Search for the cell housing the specified text and yield its [x, y] center coordinate. 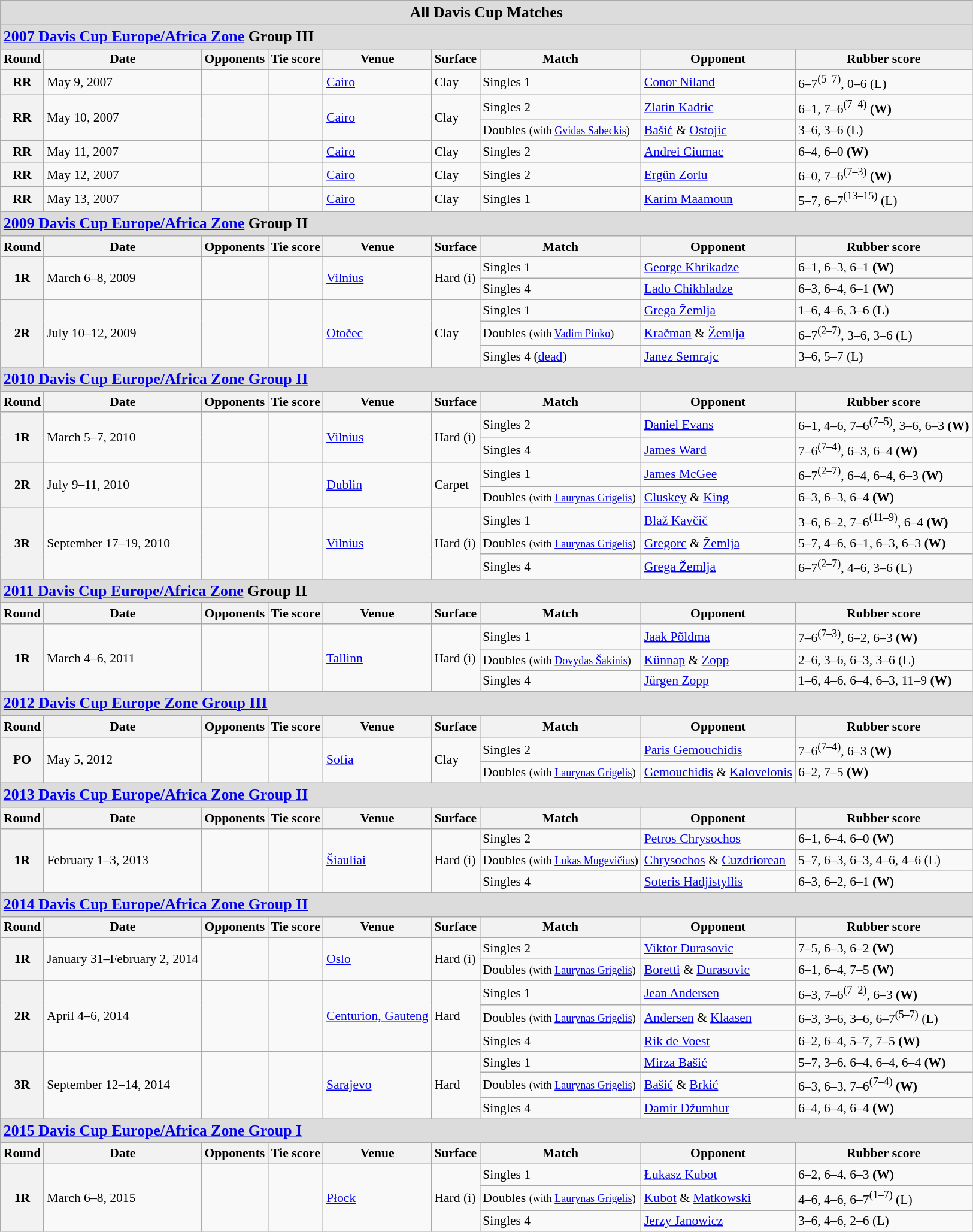
6–2, 6–4, 6–3 (W) [884, 1175]
May 13, 2007 [122, 199]
Kračman & Žemlja [719, 333]
Doubles (with Gvidas Sabeckis) [560, 131]
2007 Davis Cup Europe/Africa Zone Group III [486, 37]
Carpet [455, 485]
May 9, 2007 [122, 83]
April 4–6, 2014 [122, 1016]
Janez Semrajc [719, 356]
Conor Niland [719, 83]
6–2, 6–4, 5–7, 7–5 (W) [884, 1041]
July 10–12, 2009 [122, 334]
Tallinn [377, 658]
Andersen & Klaasen [719, 1018]
Dublin [377, 485]
Ergün Zorlu [719, 175]
Rik de Voest [719, 1041]
6–4, 6–4, 6–4 (W) [884, 1109]
March 6–8, 2009 [122, 278]
September 17–19, 2010 [122, 543]
1–6, 4–6, 3–6 (L) [884, 311]
2011 Davis Cup Europe/Africa Zone Group II [486, 591]
May 11, 2007 [122, 152]
6–0, 7–6(7–3) (W) [884, 175]
Doubles (with Lukas Mugevičius) [560, 861]
Jerzy Janowicz [719, 1221]
6–3, 7–6(7–2), 6–3 (W) [884, 993]
2009 Davis Cup Europe/Africa Zone Group II [486, 224]
5–7, 3–6, 6–4, 6–4, 6–4 (W) [884, 1063]
4–6, 4–6, 6–7(1–7) (L) [884, 1198]
January 31–February 2, 2014 [122, 959]
6–7(5–7), 0–6 (L) [884, 83]
6–3, 6–2, 6–1 (W) [884, 882]
July 9–11, 2010 [122, 485]
6–7(2–7), 6–4, 6–4, 6–3 (W) [884, 474]
Daniel Evans [719, 425]
Sarajevo [377, 1085]
3–6, 5–7 (L) [884, 356]
Damir Džumhur [719, 1109]
Viktor Durasovic [719, 949]
Płock [377, 1198]
6–2, 7–5 (W) [884, 773]
2015 Davis Cup Europe/Africa Zone Group I [486, 1131]
2010 Davis Cup Europe/Africa Zone Group II [486, 379]
5–7, 6–7(13–15) (L) [884, 199]
September 12–14, 2014 [122, 1085]
Blaž Kavčič [719, 520]
Sofia [377, 761]
Jaak Põldma [719, 636]
March 4–6, 2011 [122, 658]
6–7(2–7), 3–6, 3–6 (L) [884, 333]
5–7, 4–6, 6–1, 6–3, 6–3 (W) [884, 544]
James Ward [719, 449]
6–1, 6–4, 7–5 (W) [884, 970]
5–7, 6–3, 6–3, 4–6, 4–6 (L) [884, 861]
March 5–7, 2010 [122, 437]
6–1, 7–6(7–4) (W) [884, 107]
6–1, 6–3, 6–1 (W) [884, 268]
Zlatin Kadric [719, 107]
2012 Davis Cup Europe Zone Group III [486, 704]
Jürgen Zopp [719, 681]
James McGee [719, 474]
6–1, 6–4, 6–0 (W) [884, 839]
Oslo [377, 959]
Otočec [377, 334]
Gregorc & Žemlja [719, 544]
Bašić & Brkić [719, 1085]
7–6(7–3), 6–2, 6–3 (W) [884, 636]
3–6, 6–2, 7–6(11–9), 6–4 (W) [884, 520]
Mirza Bašić [719, 1063]
2014 Davis Cup Europe/Africa Zone Group II [486, 904]
February 1–3, 2013 [122, 860]
6–3, 3–6, 3–6, 6–7(5–7) (L) [884, 1018]
May 12, 2007 [122, 175]
Lado Chikhladze [719, 289]
Chrysochos & Cuzdriorean [719, 861]
Bašić & Ostojic [719, 131]
Kubot & Matkowski [719, 1198]
2–6, 3–6, 6–3, 3–6 (L) [884, 660]
Karim Maamoun [719, 199]
Andrei Ciumac [719, 152]
7–6(7–4), 6–3, 6–4 (W) [884, 449]
March 6–8, 2015 [122, 1198]
7–6(7–4), 6–3 (W) [884, 750]
Petros Chrysochos [719, 839]
6–3, 6–3, 7–6(7–4) (W) [884, 1085]
6–4, 6–0 (W) [884, 152]
May 5, 2012 [122, 761]
Doubles (with Dovydas Šakinis) [560, 660]
Soteris Hadjistyllis [719, 882]
Łukasz Kubot [719, 1175]
7–5, 6–3, 6–2 (W) [884, 949]
Šiauliai [377, 860]
3–6, 4–6, 2–6 (L) [884, 1221]
Gemouchidis & Kalovelonis [719, 773]
Paris Gemouchidis [719, 750]
1–6, 4–6, 6–4, 6–3, 11–9 (W) [884, 681]
3–6, 3–6 (L) [884, 131]
PO [23, 761]
6–3, 6–4, 6–1 (W) [884, 289]
May 10, 2007 [122, 117]
6–7(2–7), 4–6, 3–6 (L) [884, 567]
Doubles (with Vadim Pinko) [560, 333]
Jean Andersen [719, 993]
Künnap & Zopp [719, 660]
Boretti & Durasovic [719, 970]
6–3, 6–3, 6–4 (W) [884, 498]
2013 Davis Cup Europe/Africa Zone Group II [486, 795]
Singles 4 (dead) [560, 356]
George Khrikadze [719, 268]
Cluskey & King [719, 498]
Centurion, Gauteng [377, 1016]
All Davis Cup Matches [486, 13]
6–1, 4–6, 7–6(7–5), 3–6, 6–3 (W) [884, 425]
